Provide the [X, Y] coordinate of the cell's center where the given text is located.  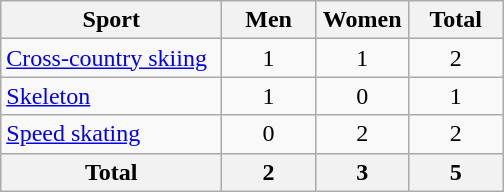
3 [362, 172]
Sport [112, 20]
Speed skating [112, 134]
Men [269, 20]
5 [456, 172]
Cross-country skiing [112, 58]
Women [362, 20]
Skeleton [112, 96]
